Provide the [x, y] coordinate of the cell's center where the given text is located.  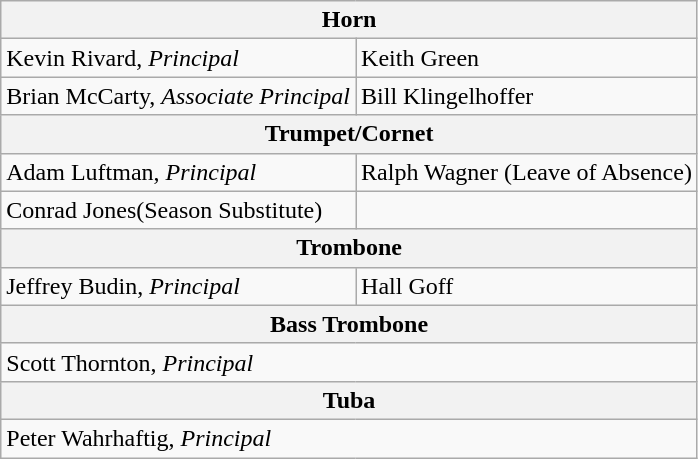
Trombone [350, 248]
Keith Green [527, 58]
Horn [350, 20]
Conrad Jones(Season Substitute) [178, 210]
Kevin Rivard, Principal [178, 58]
Peter Wahrhaftig, Principal [350, 438]
Tuba [350, 400]
Bill Klingelhoffer [527, 96]
Hall Goff [527, 286]
Brian McCarty, Associate Principal [178, 96]
Ralph Wagner (Leave of Absence) [527, 172]
Trumpet/Cornet [350, 134]
Bass Trombone [350, 324]
Jeffrey Budin, Principal [178, 286]
Scott Thornton, Principal [350, 362]
Adam Luftman, Principal [178, 172]
